Identify which cell holds the provided text, then report its [x, y] central coordinate. 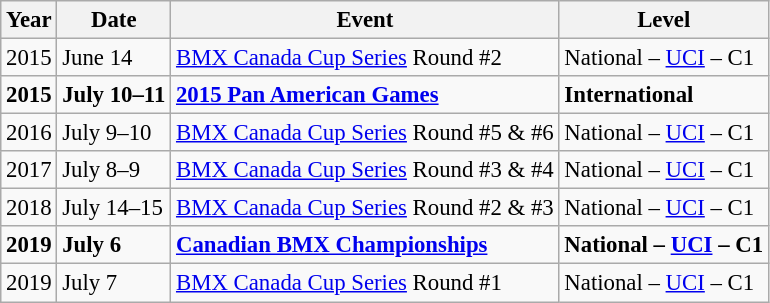
June 14 [114, 58]
BMX Canada Cup Series Round #5 & #6 [365, 133]
Year [29, 20]
Canadian BMX Championships [365, 245]
July 10–11 [114, 95]
BMX Canada Cup Series Round #2 [365, 58]
Level [664, 20]
International [664, 95]
Event [365, 20]
BMX Canada Cup Series Round #3 & #4 [365, 170]
2017 [29, 170]
July 8–9 [114, 170]
Date [114, 20]
2016 [29, 133]
2015 Pan American Games [365, 95]
July 14–15 [114, 208]
BMX Canada Cup Series Round #2 & #3 [365, 208]
BMX Canada Cup Series Round #1 [365, 283]
2018 [29, 208]
July 9–10 [114, 133]
July 7 [114, 283]
July 6 [114, 245]
